Capture the cell that displays the provided text and extract its [X, Y] central coordinate. 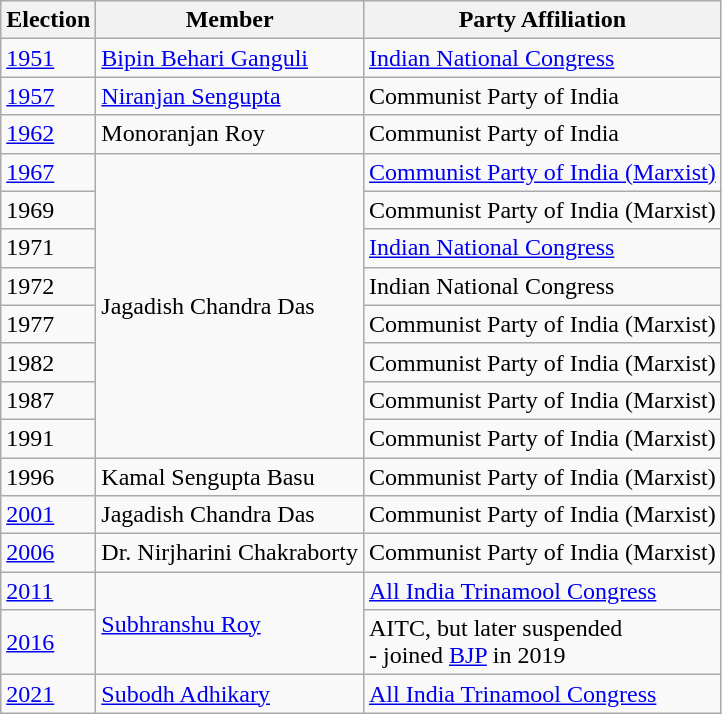
1967 [48, 172]
AITC, but later suspended- joined BJP in 2019 [542, 642]
Subodh Adhikary [230, 694]
2011 [48, 591]
Party Affiliation [542, 20]
1982 [48, 362]
1996 [48, 477]
Niranjan Sengupta [230, 96]
1971 [48, 248]
1951 [48, 58]
2016 [48, 642]
1972 [48, 286]
2021 [48, 694]
Dr. Nirjharini Chakraborty [230, 553]
Member [230, 20]
2006 [48, 553]
Monoranjan Roy [230, 134]
1962 [48, 134]
1969 [48, 210]
Election [48, 20]
Bipin Behari Ganguli [230, 58]
Subhranshu Roy [230, 624]
1991 [48, 438]
1987 [48, 400]
1957 [48, 96]
Kamal Sengupta Basu [230, 477]
1977 [48, 324]
2001 [48, 515]
